Scan for the cell matching the given text and deliver its (x, y) coordinate at center. 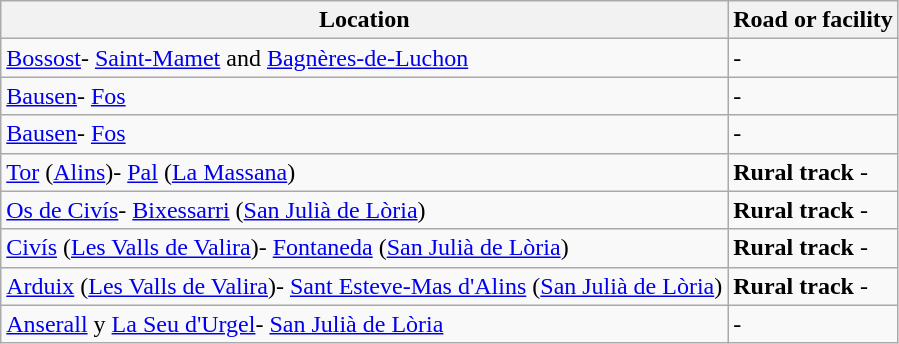
Location (364, 20)
Arduix (Les Valls de Valira)- Sant Esteve-Mas d'Alins (San Julià de Lòria) (364, 286)
Road or facility (814, 20)
Bossost- Saint-Mamet and Bagnères-de-Luchon (364, 58)
Tor (Alins)- Pal (La Massana) (364, 172)
Civís (Les Valls de Valira)- Fontaneda (San Julià de Lòria) (364, 248)
Anserall y La Seu d'Urgel- San Julià de Lòria (364, 324)
Os de Civís- Bixessarri (San Julià de Lòria) (364, 210)
